From the cell containing the given text, extract its center point as [x, y] coordinate. 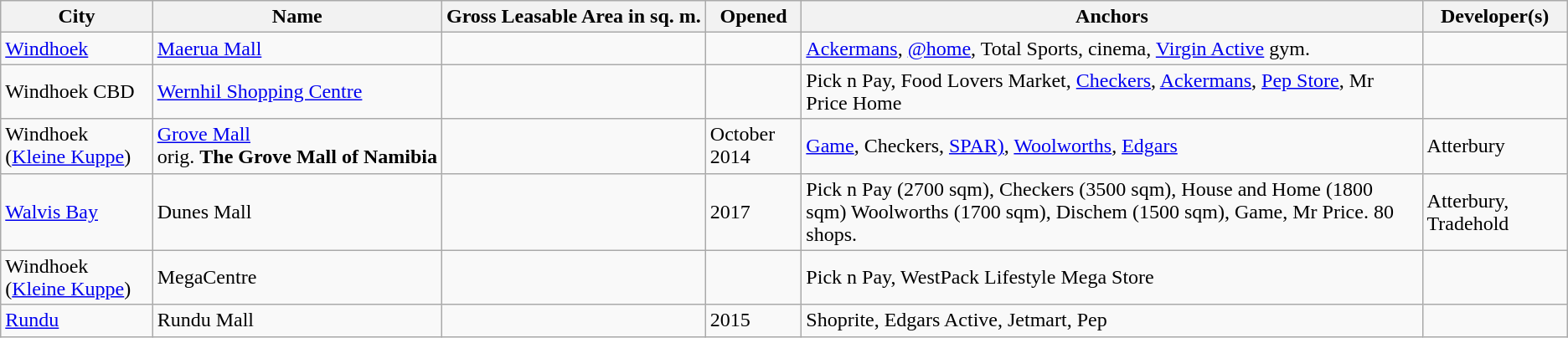
Developer(s) [1494, 17]
Atterbury [1494, 146]
Rundu [77, 320]
Game, Checkers, SPAR), Woolworths, Edgars [1112, 146]
Ackermans, @home, Total Sports, cinema, Virgin Active gym. [1112, 49]
Rundu Mall [297, 320]
Anchors [1112, 17]
City [77, 17]
Dunes Mall [297, 212]
October 2014 [754, 146]
Walvis Bay [77, 212]
Atterbury, Tradehold [1494, 212]
Windhoek CBD [77, 92]
Opened [754, 17]
Maerua Mall [297, 49]
Name [297, 17]
Pick n Pay, WestPack Lifestyle Mega Store [1112, 278]
Pick n Pay, Food Lovers Market, Checkers, Ackermans, Pep Store, Mr Price Home [1112, 92]
Pick n Pay (2700 sqm), Checkers (3500 sqm), House and Home (1800 sqm) Woolworths (1700 sqm), Dischem (1500 sqm), Game, Mr Price. 80 shops. [1112, 212]
Wernhil Shopping Centre [297, 92]
MegaCentre [297, 278]
2015 [754, 320]
Gross Leasable Area in sq. m. [573, 17]
2017 [754, 212]
Grove Mallorig. The Grove Mall of Namibia [297, 146]
Windhoek [77, 49]
Shoprite, Edgars Active, Jetmart, Pep [1112, 320]
